Return the [X, Y] coordinate for the center point of the cell that contains the specified text.  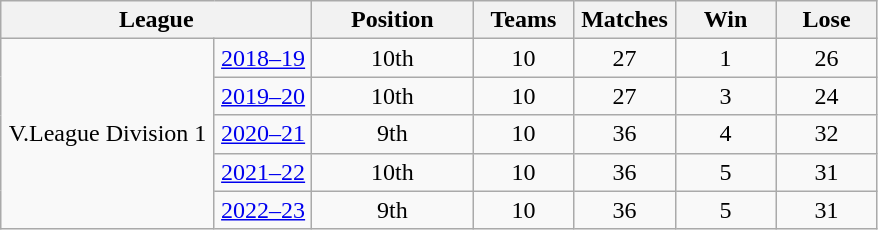
32 [826, 134]
V.League Division 1 [108, 134]
Teams [524, 20]
Lose [826, 20]
Win [726, 20]
Position [392, 20]
2018–19 [262, 58]
2019–20 [262, 96]
League [156, 20]
26 [826, 58]
2020–21 [262, 134]
2021–22 [262, 172]
4 [726, 134]
2022–23 [262, 210]
24 [826, 96]
Matches [624, 20]
3 [726, 96]
1 [726, 58]
